Detect which cell encompasses the target text, then output its (x, y) center coordinate. 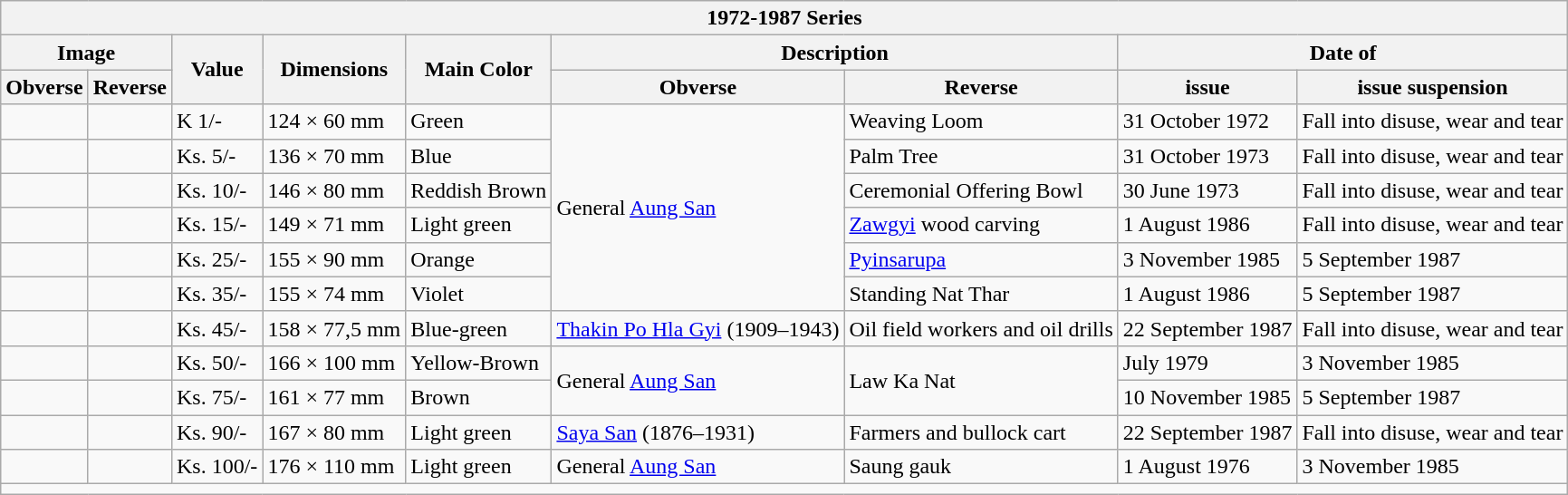
K 1/- (216, 121)
124 × 60 mm (334, 121)
Oil field workers and oil drills (981, 328)
Reddish Brown (478, 190)
149 × 71 mm (334, 225)
1972-1987 Series (784, 18)
Weaving Loom (981, 121)
31 October 1972 (1207, 121)
176 × 110 mm (334, 467)
Value (216, 70)
146 × 80 mm (334, 190)
Green (478, 121)
Dimensions (334, 70)
161 × 77 mm (334, 397)
30 June 1973 (1207, 190)
167 × 80 mm (334, 432)
Ks. 35/- (216, 294)
Ks. 5/- (216, 156)
Palm Tree (981, 156)
Ks. 90/- (216, 432)
Ceremonial Offering Bowl (981, 190)
158 × 77,5 mm (334, 328)
Ks. 100/- (216, 467)
Orange (478, 259)
Ks. 75/- (216, 397)
Ks. 50/- (216, 363)
Brown (478, 397)
Ks. 45/- (216, 328)
Violet (478, 294)
Image (87, 53)
Zawgyi wood carving (981, 225)
155 × 74 mm (334, 294)
Ks. 15/- (216, 225)
Standing Nat Thar (981, 294)
166 × 100 mm (334, 363)
Law Ka Nat (981, 380)
Blue (478, 156)
1 August 1976 (1207, 467)
Ks. 25/- (216, 259)
Date of (1342, 53)
Main Color (478, 70)
10 November 1985 (1207, 397)
Pyinsarupa (981, 259)
July 1979 (1207, 363)
Ks. 10/- (216, 190)
issue (1207, 87)
155 × 90 mm (334, 259)
Yellow-Brown (478, 363)
136 × 70 mm (334, 156)
Blue-green (478, 328)
Description (835, 53)
31 October 1973 (1207, 156)
Farmers and bullock cart (981, 432)
Saung gauk (981, 467)
Thakin Po Hla Gyi (1909–1943) (697, 328)
Saya San (1876–1931) (697, 432)
issue suspension (1433, 87)
